Determine the (x, y) coordinate at the center of the cell enclosing the given text.  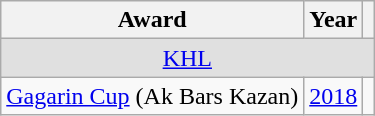
Year (334, 20)
2018 (334, 96)
Award (152, 20)
Gagarin Cup (Ak Bars Kazan) (152, 96)
KHL (188, 58)
